Extract the [X, Y] coordinate from the center of the cell holding the provided text.  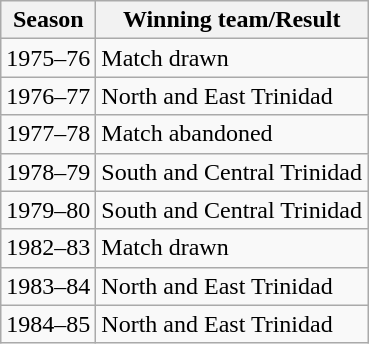
1984–85 [48, 324]
1978–79 [48, 172]
1979–80 [48, 210]
Match abandoned [232, 134]
1983–84 [48, 286]
1977–78 [48, 134]
1975–76 [48, 58]
Winning team/Result [232, 20]
1976–77 [48, 96]
Season [48, 20]
1982–83 [48, 248]
